Locate the cell with the specified text and output its (x, y) center coordinate. 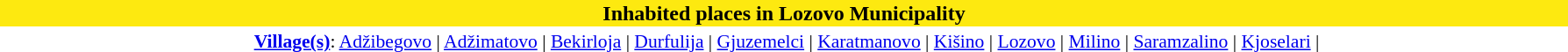
Inhabited places in Lozovo Municipality (784, 13)
